For the text-containing cell, return its midpoint in (x, y) coordinate format. 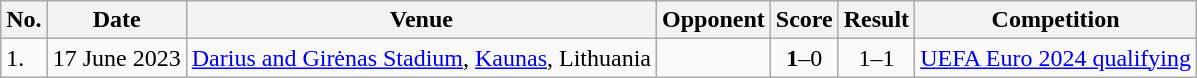
Competition (1056, 20)
No. (24, 20)
Opponent (714, 20)
1–1 (876, 58)
1–0 (804, 58)
Result (876, 20)
Score (804, 20)
17 June 2023 (116, 58)
UEFA Euro 2024 qualifying (1056, 58)
Darius and Girėnas Stadium, Kaunas, Lithuania (421, 58)
1. (24, 58)
Venue (421, 20)
Date (116, 20)
